Locate the cell with the specified text and output its [x, y] center coordinate. 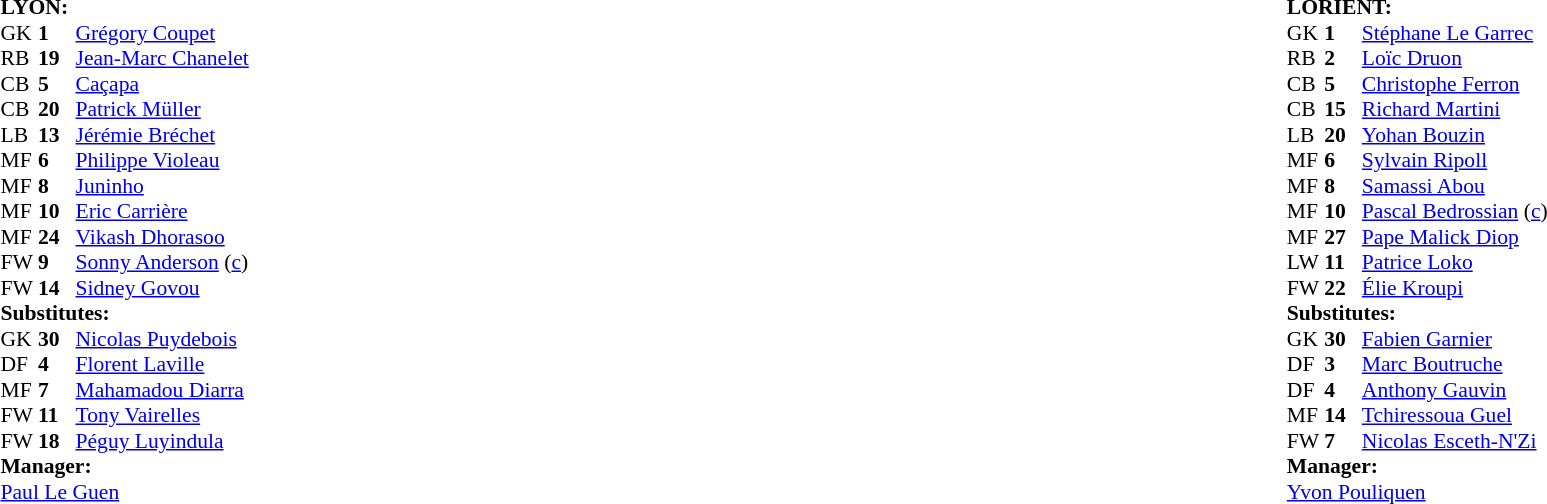
Juninho [162, 186]
18 [57, 441]
Péguy Luyindula [162, 441]
Substitutes: [124, 313]
Sidney Govou [162, 288]
Patrick Müller [162, 109]
Tony Vairelles [162, 415]
Grégory Coupet [162, 33]
2 [1343, 59]
19 [57, 59]
Eric Carrière [162, 211]
Jean-Marc Chanelet [162, 59]
LW [1306, 263]
24 [57, 237]
Sonny Anderson (c) [162, 263]
Mahamadou Diarra [162, 390]
13 [57, 135]
Vikash Dhorasoo [162, 237]
15 [1343, 109]
Manager: [124, 467]
Jérémie Bréchet [162, 135]
Caçapa [162, 84]
Philippe Violeau [162, 161]
3 [1343, 365]
9 [57, 263]
Nicolas Puydebois [162, 339]
Florent Laville [162, 365]
27 [1343, 237]
22 [1343, 288]
